For the text-containing cell, return its midpoint in [x, y] coordinate format. 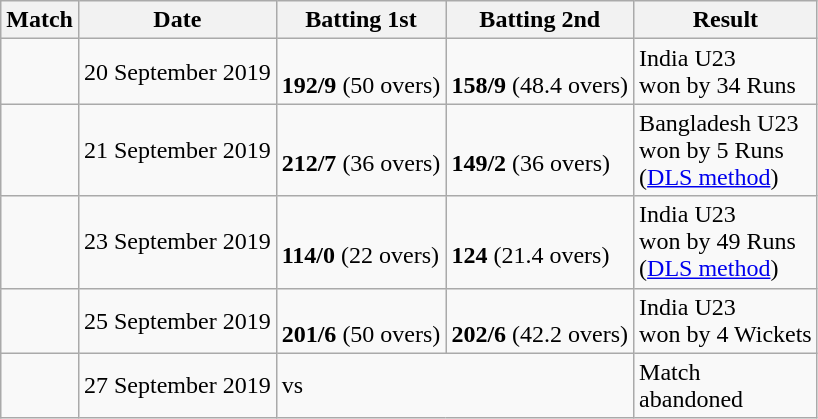
201/6 (50 overs) [361, 320]
25 September 2019 [177, 320]
124 (21.4 overs) [540, 242]
Bangladesh U23won by 5 Runs(DLS method) [726, 150]
114/0 (22 overs) [361, 242]
India U23won by 4 Wickets [726, 320]
202/6 (42.2 overs) [540, 320]
192/9 (50 overs) [361, 72]
149/2 (36 overs) [540, 150]
Batting 1st [361, 20]
23 September 2019 [177, 242]
Match [40, 20]
27 September 2019 [177, 386]
Result [726, 20]
21 September 2019 [177, 150]
India U23won by 34 Runs [726, 72]
Date [177, 20]
212/7 (36 overs) [361, 150]
20 September 2019 [177, 72]
India U23won by 49 Runs(DLS method) [726, 242]
Batting 2nd [540, 20]
vs [454, 386]
Matchabandoned [726, 386]
158/9 (48.4 overs) [540, 72]
